Find where the given text appears and provide that cell's center as (X, Y) coordinate. 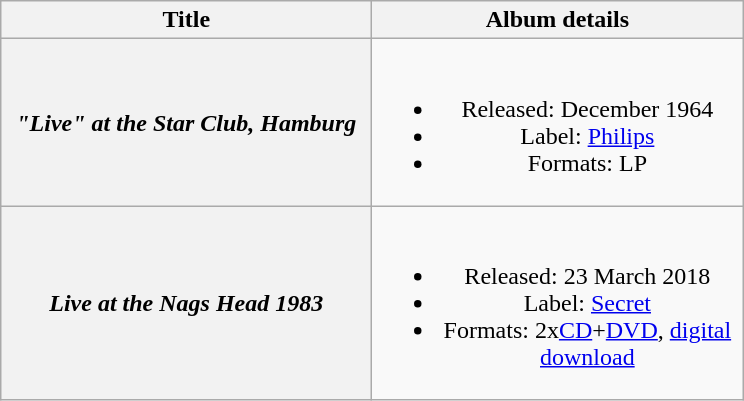
Released: December 1964Label: PhilipsFormats: LP (558, 122)
"Live" at the Star Club, Hamburg (186, 122)
Album details (558, 20)
Released: 23 March 2018Label: SecretFormats: 2xCD+DVD, digital download (558, 303)
Title (186, 20)
Live at the Nags Head 1983 (186, 303)
